Identify which cell holds the provided text, then report its [X, Y] central coordinate. 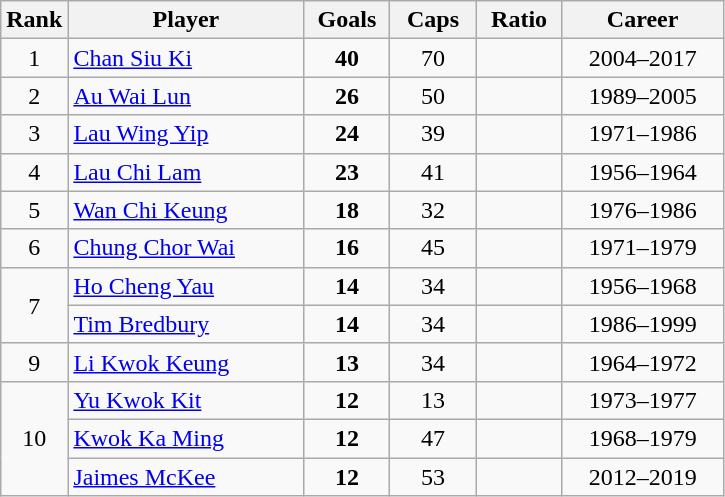
Ho Cheng Yau [186, 286]
39 [433, 134]
16 [347, 248]
40 [347, 58]
Lau Chi Lam [186, 172]
Career [642, 20]
6 [34, 248]
1973–1977 [642, 400]
Kwok Ka Ming [186, 438]
1956–1968 [642, 286]
41 [433, 172]
Player [186, 20]
Ratio [519, 20]
2012–2019 [642, 477]
Rank [34, 20]
1989–2005 [642, 96]
Li Kwok Keung [186, 362]
1976–1986 [642, 210]
Chan Siu Ki [186, 58]
18 [347, 210]
53 [433, 477]
10 [34, 438]
5 [34, 210]
Jaimes McKee [186, 477]
Lau Wing Yip [186, 134]
45 [433, 248]
4 [34, 172]
Au Wai Lun [186, 96]
1968–1979 [642, 438]
Goals [347, 20]
Wan Chi Keung [186, 210]
1986–1999 [642, 324]
1964–1972 [642, 362]
1956–1964 [642, 172]
9 [34, 362]
50 [433, 96]
32 [433, 210]
2004–2017 [642, 58]
2 [34, 96]
26 [347, 96]
24 [347, 134]
70 [433, 58]
3 [34, 134]
1 [34, 58]
7 [34, 305]
1971–1979 [642, 248]
23 [347, 172]
Tim Bredbury [186, 324]
Yu Kwok Kit [186, 400]
Chung Chor Wai [186, 248]
47 [433, 438]
Caps [433, 20]
1971–1986 [642, 134]
